Return the [X, Y] coordinate for the center point of the cell that contains the specified text.  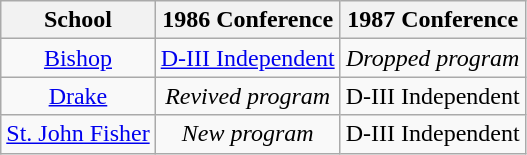
Revived program [248, 96]
Bishop [78, 58]
1987 Conference [432, 20]
St. John Fisher [78, 134]
Dropped program [432, 58]
1986 Conference [248, 20]
Drake [78, 96]
School [78, 20]
New program [248, 134]
